Scan for the cell matching the given text and deliver its (x, y) coordinate at center. 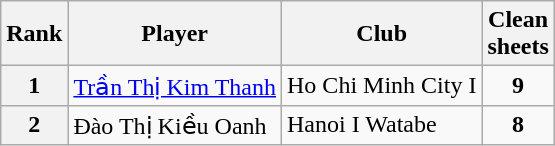
Hanoi I Watabe (382, 125)
Club (382, 34)
8 (518, 125)
Trần Thị Kim Thanh (175, 86)
2 (34, 125)
9 (518, 86)
Player (175, 34)
Rank (34, 34)
1 (34, 86)
Đào Thị Kiều Oanh (175, 125)
Cleansheets (518, 34)
Ho Chi Minh City I (382, 86)
